Output the (X, Y) coordinate of the center of the cell containing the given text.  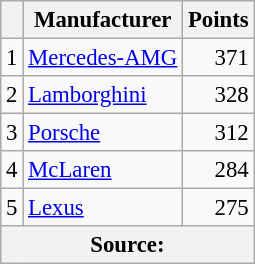
1 (12, 58)
328 (218, 95)
371 (218, 58)
4 (12, 170)
2 (12, 95)
Manufacturer (103, 20)
McLaren (103, 170)
312 (218, 133)
Source: (128, 245)
Lexus (103, 208)
Porsche (103, 133)
3 (12, 133)
Points (218, 20)
275 (218, 208)
Mercedes-AMG (103, 58)
5 (12, 208)
Lamborghini (103, 95)
284 (218, 170)
